Locate the cell with the specified text and output its (X, Y) center coordinate. 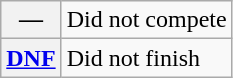
DNF (31, 58)
Did not compete (146, 20)
— (31, 20)
Did not finish (146, 58)
